Determine the [X, Y] coordinate at the center of the cell enclosing the given text.  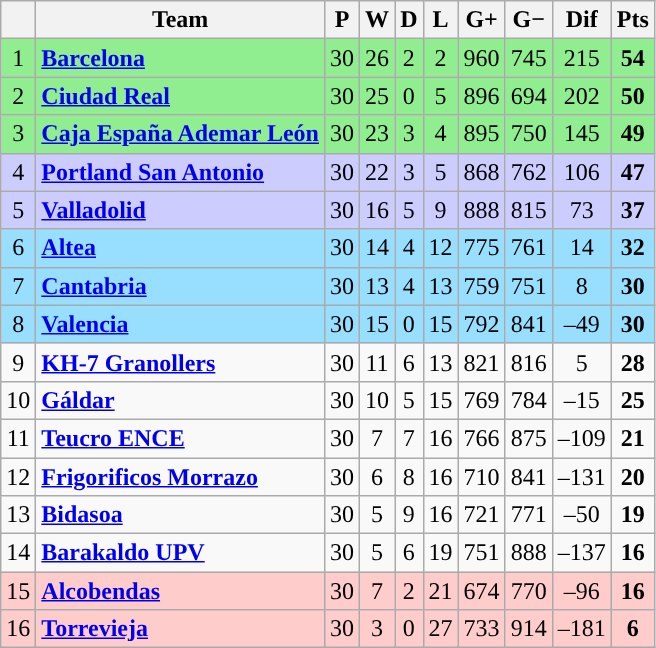
875 [528, 438]
D [409, 20]
1 [18, 58]
694 [528, 96]
816 [528, 362]
47 [632, 172]
761 [528, 248]
73 [582, 210]
Ciudad Real [180, 96]
–96 [582, 591]
Torrevieja [180, 629]
Teucro ENCE [180, 438]
–137 [582, 553]
22 [378, 172]
Barcelona [180, 58]
–181 [582, 629]
50 [632, 96]
27 [440, 629]
54 [632, 58]
771 [528, 515]
W [378, 20]
Alcobendas [180, 591]
784 [528, 400]
Caja España Ademar León [180, 134]
215 [582, 58]
–131 [582, 477]
674 [482, 591]
Gáldar [180, 400]
710 [482, 477]
20 [632, 477]
202 [582, 96]
960 [482, 58]
P [342, 20]
Portland San Antonio [180, 172]
32 [632, 248]
750 [528, 134]
914 [528, 629]
37 [632, 210]
762 [528, 172]
23 [378, 134]
49 [632, 134]
28 [632, 362]
Barakaldo UPV [180, 553]
759 [482, 286]
721 [482, 515]
769 [482, 400]
26 [378, 58]
KH-7 Granollers [180, 362]
–109 [582, 438]
Dif [582, 20]
815 [528, 210]
775 [482, 248]
Valencia [180, 324]
G− [528, 20]
Team [180, 20]
733 [482, 629]
766 [482, 438]
–50 [582, 515]
L [440, 20]
868 [482, 172]
Cantabria [180, 286]
745 [528, 58]
821 [482, 362]
Altea [180, 248]
Frigorificos Morrazo [180, 477]
Valladolid [180, 210]
895 [482, 134]
G+ [482, 20]
Bidasoa [180, 515]
770 [528, 591]
792 [482, 324]
–49 [582, 324]
Pts [632, 20]
896 [482, 96]
106 [582, 172]
–15 [582, 400]
145 [582, 134]
